Provide the [x, y] coordinate of the cell's center where the given text is located.  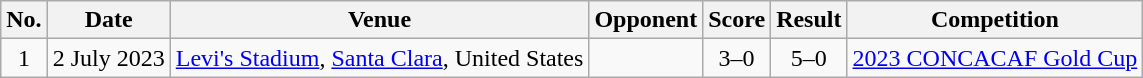
Opponent [646, 20]
No. [24, 20]
Competition [995, 20]
2023 CONCACAF Gold Cup [995, 58]
5–0 [809, 58]
Result [809, 20]
Score [737, 20]
Venue [380, 20]
Levi's Stadium, Santa Clara, United States [380, 58]
1 [24, 58]
Date [108, 20]
2 July 2023 [108, 58]
3–0 [737, 58]
